Capture the cell that displays the provided text and extract its [x, y] central coordinate. 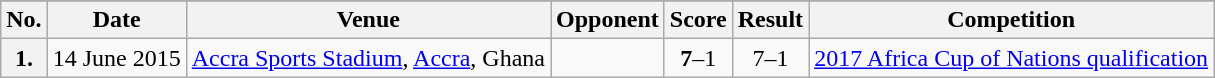
Score [698, 20]
Date [116, 20]
2017 Africa Cup of Nations qualification [1012, 58]
14 June 2015 [116, 58]
1. [24, 58]
Accra Sports Stadium, Accra, Ghana [368, 58]
Competition [1012, 20]
Venue [368, 20]
No. [24, 20]
Opponent [608, 20]
Result [770, 20]
